Extract the [x, y] coordinate from the center of the cell holding the provided text.  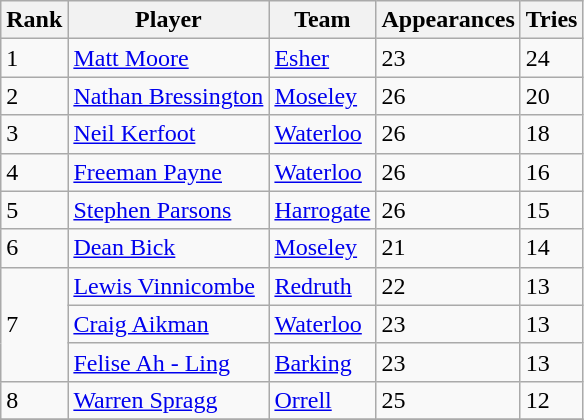
Tries [552, 20]
12 [552, 400]
Harrogate [322, 210]
Warren Spragg [168, 400]
15 [552, 210]
Nathan Bressington [168, 96]
Freeman Payne [168, 172]
Team [322, 20]
Barking [322, 362]
Matt Moore [168, 58]
Appearances [448, 20]
2 [34, 96]
Stephen Parsons [168, 210]
8 [34, 400]
Felise Ah - Ling [168, 362]
Neil Kerfoot [168, 134]
14 [552, 248]
Redruth [322, 286]
22 [448, 286]
24 [552, 58]
21 [448, 248]
5 [34, 210]
20 [552, 96]
Dean Bick [168, 248]
Player [168, 20]
Lewis Vinnicombe [168, 286]
18 [552, 134]
Rank [34, 20]
25 [448, 400]
1 [34, 58]
Orrell [322, 400]
16 [552, 172]
Esher [322, 58]
7 [34, 324]
3 [34, 134]
Craig Aikman [168, 324]
6 [34, 248]
4 [34, 172]
